For the text-containing cell, return its midpoint in [X, Y] coordinate format. 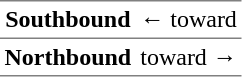
Northbound [68, 57]
← toward [189, 20]
toward → [189, 57]
Southbound [68, 20]
